Pinpoint the cell where the given text exists, returning its [x, y] midpoint coordinate. 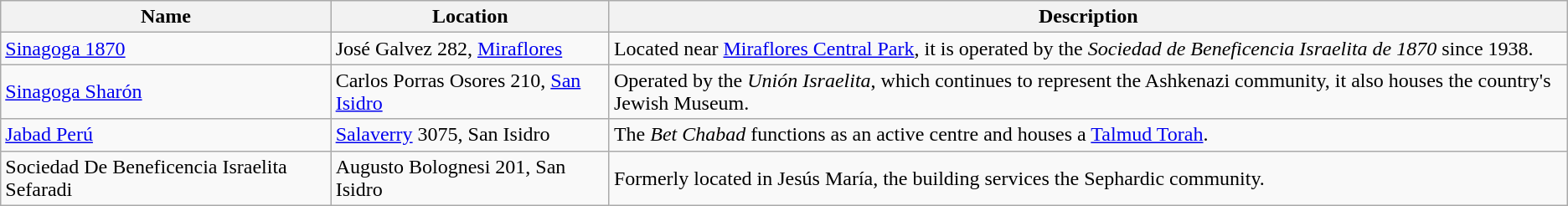
Augusto Bolognesi 201, San Isidro [470, 178]
Sociedad De Beneficencia Israelita Sefaradi [166, 178]
Name [166, 17]
Carlos Porras Osores 210, San Isidro [470, 92]
Sinagoga 1870 [166, 49]
José Galvez 282, Miraflores [470, 49]
Location [470, 17]
Formerly located in Jesús María, the building services the Sephardic community. [1088, 178]
Operated by the Unión Israelita, which continues to represent the Ashkenazi community, it also houses the country's Jewish Museum. [1088, 92]
Located near Miraflores Central Park, it is operated by the Sociedad de Beneficencia Israelita de 1870 since 1938. [1088, 49]
Sinagoga Sharón [166, 92]
The Bet Chabad functions as an active centre and houses a Talmud Torah. [1088, 135]
Description [1088, 17]
Jabad Perú [166, 135]
Salaverry 3075, San Isidro [470, 135]
